Determine the (X, Y) coordinate at the center of the cell enclosing the given text.  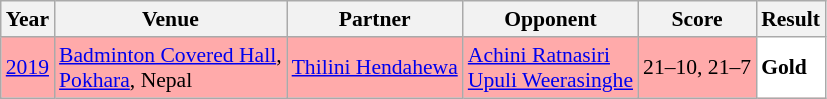
Venue (170, 19)
Achini Ratnasiri Upuli Weerasinghe (550, 68)
Partner (375, 19)
21–10, 21–7 (697, 68)
Opponent (550, 19)
Badminton Covered Hall,Pokhara, Nepal (170, 68)
Year (28, 19)
Gold (790, 68)
Score (697, 19)
2019 (28, 68)
Thilini Hendahewa (375, 68)
Result (790, 19)
